Capture the cell that displays the provided text and extract its [x, y] central coordinate. 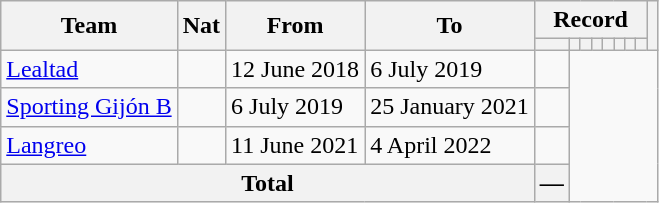
— [552, 183]
From [296, 26]
Langreo [89, 145]
Total [268, 183]
Record [590, 20]
Lealtad [89, 69]
4 April 2022 [450, 145]
11 June 2021 [296, 145]
To [450, 26]
Team [89, 26]
Nat [201, 26]
12 June 2018 [296, 69]
25 January 2021 [450, 107]
Sporting Gijón B [89, 107]
